Return [X, Y] of the center of cell containing provided text 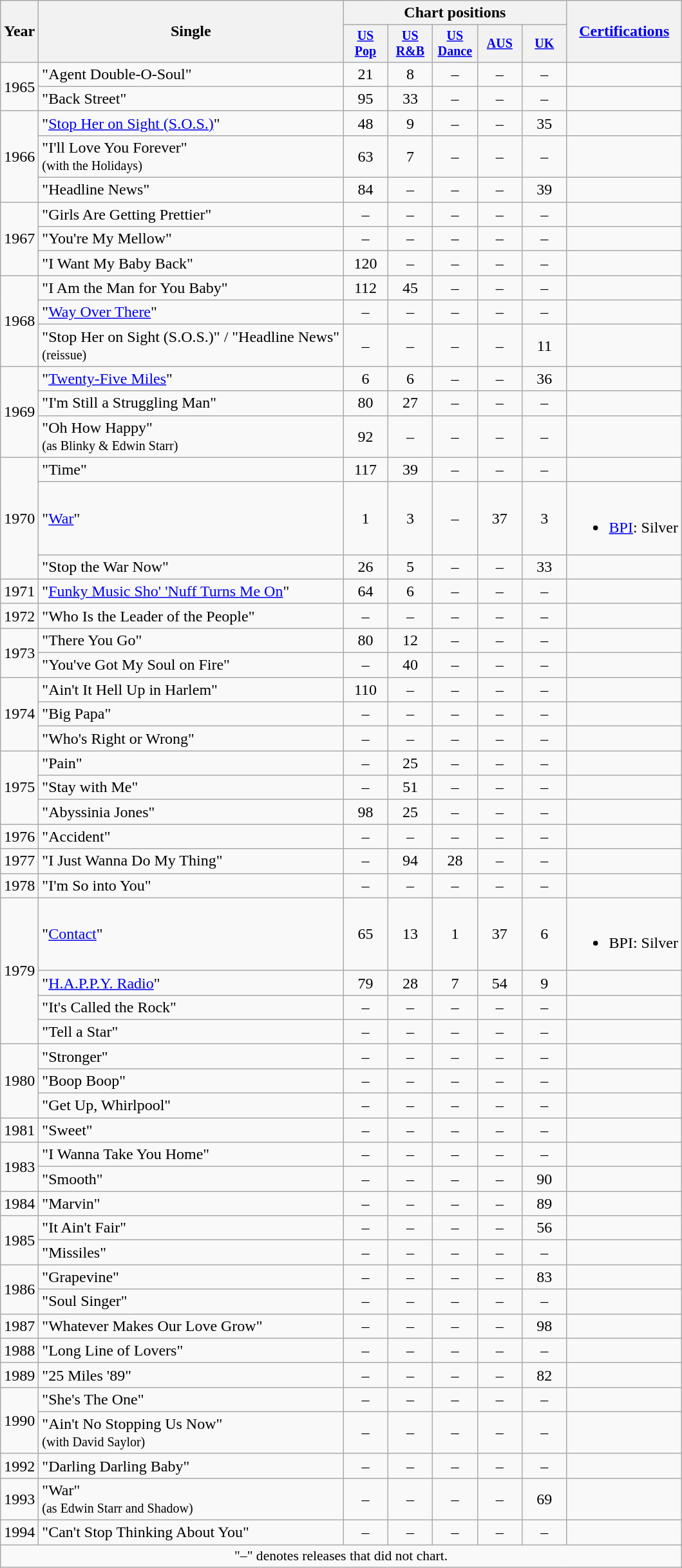
69 [545, 1499]
56 [545, 1228]
92 [366, 437]
"Girls Are Getting Prettier" [191, 214]
110 [366, 690]
1970 [19, 518]
84 [366, 190]
48 [366, 123]
Certifications [624, 32]
"War" [191, 518]
120 [366, 263]
1979 [19, 971]
"I'll Love You Forever"(with the Holidays) [191, 156]
"Agent Double-O-Soul" [191, 74]
AUS [500, 44]
"–" denotes releases that did not chart. [341, 1556]
"Abyssinia Jones" [191, 812]
"Stop Her on Sight (S.O.S.)" / "Headline News"(reissue) [191, 345]
"I Am the Man for You Baby" [191, 288]
"Get Up, Whirlpool" [191, 1106]
"War"(as Edwin Starr and Shadow) [191, 1499]
112 [366, 288]
"Darling Darling Baby" [191, 1466]
"Marvin" [191, 1204]
90 [545, 1179]
"There You Go" [191, 640]
13 [410, 934]
1983 [19, 1167]
1992 [19, 1466]
"Twenty-Five Miles" [191, 379]
US Pop [366, 44]
"Whatever Makes Our Love Grow" [191, 1326]
"Who's Right or Wrong" [191, 739]
"Who Is the Leader of the People" [191, 616]
117 [366, 469]
89 [545, 1204]
Single [191, 32]
11 [545, 345]
1971 [19, 591]
"Headline News" [191, 190]
"Time" [191, 469]
"It Ain't Fair" [191, 1228]
"Tell a Star" [191, 1032]
1984 [19, 1204]
"Stay with Me" [191, 788]
US Dance [455, 44]
1994 [19, 1533]
"Stronger" [191, 1056]
US R&B [410, 44]
"Pain" [191, 763]
"Oh How Happy"(as Blinky & Edwin Starr) [191, 437]
"Boop Boop" [191, 1081]
"You're My Mellow" [191, 239]
"I'm So into You" [191, 885]
95 [366, 99]
1968 [19, 321]
"25 Miles '89" [191, 1375]
1965 [19, 86]
"Contact" [191, 934]
Chart positions [455, 13]
"Stop the War Now" [191, 567]
94 [410, 861]
51 [410, 788]
36 [545, 379]
1976 [19, 836]
1993 [19, 1499]
Year [19, 32]
45 [410, 288]
12 [410, 640]
"Stop Her on Sight (S.O.S.)" [191, 123]
27 [410, 403]
5 [410, 567]
1972 [19, 616]
"I Just Wanna Do My Thing" [191, 861]
1987 [19, 1326]
1985 [19, 1240]
"Soul Singer" [191, 1301]
"Missiles" [191, 1252]
54 [500, 983]
"Long Line of Lovers" [191, 1350]
"I'm Still a Struggling Man" [191, 403]
83 [545, 1277]
UK [545, 44]
1969 [19, 412]
"It's Called the Rock" [191, 1007]
63 [366, 156]
1974 [19, 714]
1967 [19, 239]
8 [410, 74]
1990 [19, 1421]
"Can't Stop Thinking About You" [191, 1533]
1973 [19, 652]
26 [366, 567]
1966 [19, 156]
"She's The One" [191, 1399]
40 [410, 665]
"Ain't No Stopping Us Now"(with David Saylor) [191, 1432]
"Sweet" [191, 1130]
79 [366, 983]
21 [366, 74]
1977 [19, 861]
1978 [19, 885]
"I Want My Baby Back" [191, 263]
64 [366, 591]
1975 [19, 788]
"Grapevine" [191, 1277]
1989 [19, 1375]
"Big Papa" [191, 714]
"Smooth" [191, 1179]
65 [366, 934]
1981 [19, 1130]
"Way Over There" [191, 312]
"Accident" [191, 836]
35 [545, 123]
"H.A.P.P.Y. Radio" [191, 983]
"You've Got My Soul on Fire" [191, 665]
82 [545, 1375]
"Back Street" [191, 99]
1980 [19, 1081]
"I Wanna Take You Home" [191, 1155]
"Funky Music Sho' 'Nuff Turns Me On" [191, 591]
1986 [19, 1289]
"Ain't It Hell Up in Harlem" [191, 690]
1988 [19, 1350]
